Pinpoint the cell where the given text exists, returning its (x, y) midpoint coordinate. 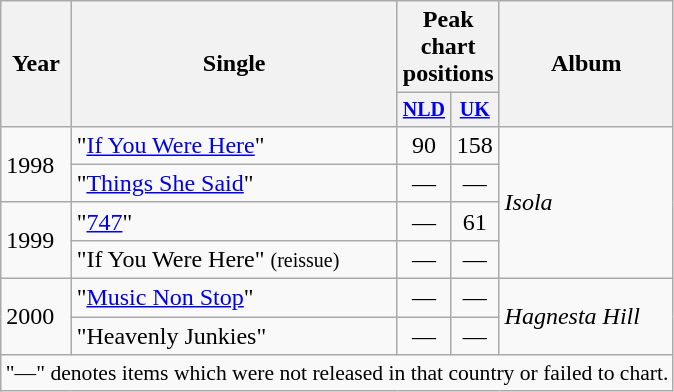
Album (586, 64)
"If You Were Here" (234, 145)
"—" denotes items which were not released in that country or failed to chart. (338, 373)
Isola (586, 202)
61 (476, 221)
158 (476, 145)
"Music Non Stop" (234, 298)
2000 (36, 317)
NLD (424, 110)
"Things She Said" (234, 183)
"747" (234, 221)
Single (234, 64)
Hagnesta Hill (586, 317)
"Heavenly Junkies" (234, 336)
"If You Were Here" (reissue) (234, 259)
1999 (36, 240)
Year (36, 64)
90 (424, 145)
1998 (36, 164)
UK (476, 110)
Peak chart positions (448, 47)
